Output the [X, Y] coordinate of the center of the cell containing the given text.  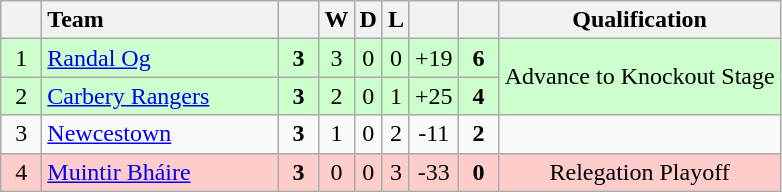
Qualification [640, 20]
-11 [434, 134]
+19 [434, 58]
L [396, 20]
6 [478, 58]
Muintir Bháire [160, 172]
Carbery Rangers [160, 96]
D [368, 20]
Relegation Playoff [640, 172]
Newcestown [160, 134]
W [336, 20]
Advance to Knockout Stage [640, 77]
-33 [434, 172]
Team [160, 20]
Randal Og [160, 58]
+25 [434, 96]
